Scan for the cell matching the given text and deliver its (X, Y) coordinate at center. 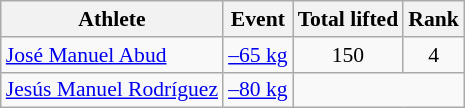
–65 kg (258, 55)
4 (434, 55)
Total lifted (348, 19)
Athlete (112, 19)
Rank (434, 19)
Event (258, 19)
José Manuel Abud (112, 55)
–80 kg (258, 90)
Jesús Manuel Rodríguez (112, 90)
150 (348, 55)
